Provide the [X, Y] coordinate of the cell's center where the given text is located.  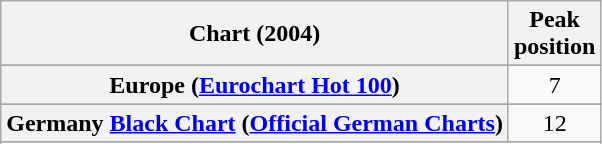
12 [554, 123]
Germany Black Chart (Official German Charts) [255, 123]
7 [554, 85]
Chart (2004) [255, 34]
Peakposition [554, 34]
Europe (Eurochart Hot 100) [255, 85]
